Search for the cell housing the specified text and yield its (X, Y) center coordinate. 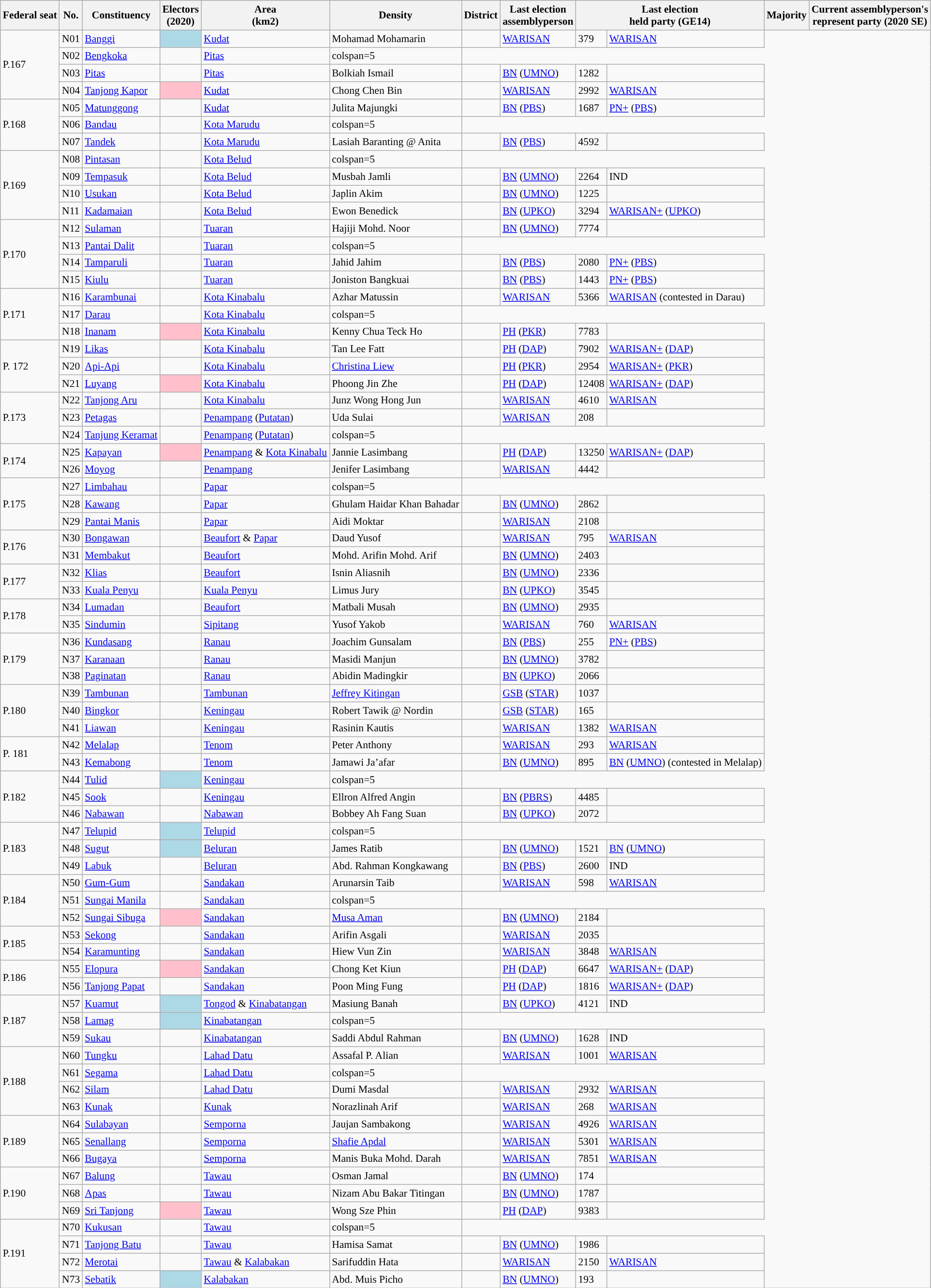
Masidi Manjun (396, 659)
Bingkor (121, 711)
N20 (71, 366)
P. 172 (30, 366)
2150 (591, 1262)
N69 (71, 1210)
Merotai (121, 1262)
Hiew Vun Zin (396, 952)
Luyang (121, 383)
4121 (591, 1004)
N13 (71, 245)
N71 (71, 1245)
5301 (591, 1141)
N33 (71, 590)
Sulabayan (121, 1124)
P.167 (30, 64)
N48 (71, 848)
Mohamad Mohamarin (396, 39)
Tandek (121, 142)
James Ratib (396, 848)
Sungai Sibuga (121, 918)
N70 (71, 1228)
Jannie Lasimbang (396, 452)
Kenny Chua Teck Ho (396, 332)
Last electionheld party (GE14) (670, 15)
N49 (71, 866)
Sipitang (265, 624)
Wong Sze Phin (396, 1210)
1787 (591, 1193)
N25 (71, 452)
Manis Buka Mohd. Darah (396, 1159)
Saddi Abdul Rahman (396, 1038)
4926 (591, 1124)
Inanam (121, 332)
N21 (71, 383)
N19 (71, 349)
N40 (71, 711)
1282 (591, 73)
13250 (591, 452)
Tawau & Kalabakan (265, 1262)
2932 (591, 1090)
Robert Tawik @ Nordin (396, 711)
9383 (591, 1210)
Abd. Rahman Kongkawang (396, 866)
208 (591, 418)
Lasiah Baranting @ Anita (396, 142)
N42 (71, 745)
7783 (591, 332)
2184 (591, 918)
Jeffrey Kitingan (396, 694)
Shafie Apdal (396, 1141)
Federal seat (30, 15)
N47 (71, 831)
N41 (71, 728)
P.177 (30, 581)
Penampang (265, 469)
Azhar Matussin (396, 297)
Bobbey Ah Fang Suan (396, 814)
N32 (71, 573)
P.174 (30, 460)
P.188 (30, 1081)
N30 (71, 538)
Sugut (121, 848)
Musbah Jamli (396, 177)
Limus Jury (396, 590)
P.178 (30, 616)
Kalabakan (265, 1279)
BN (UMNO) (contested in Melalap) (686, 762)
4485 (591, 797)
N17 (71, 314)
Yusof Yakob (396, 624)
P.170 (30, 254)
Kukusan (121, 1228)
Pantai Manis (121, 521)
Petagas (121, 418)
Junz Wong Hong Jun (396, 400)
N26 (71, 469)
6647 (591, 969)
N10 (71, 193)
P.183 (30, 848)
Aidi Moktar (396, 521)
Tanjong Aru (121, 400)
4610 (591, 400)
Hajiji Mohd. Noor (396, 228)
N37 (71, 659)
Isnin Aliasnih (396, 573)
193 (591, 1279)
795 (591, 538)
Karanaan (121, 659)
Sulaman (121, 228)
P. 181 (30, 754)
Gum-Gum (121, 883)
7774 (591, 228)
Elopura (121, 969)
N65 (71, 1141)
Matunggong (121, 107)
1628 (591, 1038)
N29 (71, 521)
7851 (591, 1159)
Kundasang (121, 642)
Area(km2) (265, 15)
268 (591, 1107)
N28 (71, 504)
Sukau (121, 1038)
Sungai Manila (121, 900)
Beaufort & Papar (265, 538)
WARISAN (contested in Darau) (686, 297)
N39 (71, 694)
P.182 (30, 797)
N64 (71, 1124)
N51 (71, 900)
Matbali Musah (396, 607)
Phoong Jin Zhe (396, 383)
Sarifuddin Hata (396, 1262)
P.189 (30, 1141)
Usukan (121, 193)
2066 (591, 676)
Karamunting (121, 952)
3294 (591, 211)
N35 (71, 624)
1001 (591, 1055)
N07 (71, 142)
165 (591, 711)
N68 (71, 1193)
Tanjong Kapor (121, 90)
Likas (121, 349)
Banggi (121, 39)
N15 (71, 280)
P.190 (30, 1193)
2935 (591, 607)
N60 (71, 1055)
P.179 (30, 659)
P.185 (30, 943)
Tempasuk (121, 177)
N23 (71, 418)
N46 (71, 814)
1816 (591, 986)
Penampang & Kota Kinabalu (265, 452)
Klias (121, 573)
Silam (121, 1090)
Joachim Gunsalam (396, 642)
Chong Chen Bin (396, 90)
P.171 (30, 314)
Tanjung Keramat (121, 435)
Tongod & Kinabatangan (265, 1004)
Sindumin (121, 624)
N63 (71, 1107)
Tungku (121, 1055)
2108 (591, 521)
Ellron Alfred Angin (396, 797)
4442 (591, 469)
WARISAN+ (PKR) (686, 366)
Constituency (121, 15)
P.168 (30, 125)
N38 (71, 676)
N73 (71, 1279)
Norazlinah Arif (396, 1107)
Tulid (121, 780)
Karambunai (121, 297)
Daud Yusof (396, 538)
N22 (71, 400)
Limbahau (121, 487)
N14 (71, 263)
N61 (71, 1072)
Mohd. Arifin Mohd. Arif (396, 556)
Musa Aman (396, 918)
Paginatan (121, 676)
1037 (591, 694)
Kawang (121, 504)
P.175 (30, 504)
Senallang (121, 1141)
P.187 (30, 1021)
N27 (71, 487)
N12 (71, 228)
Joniston Bangkuai (396, 280)
N34 (71, 607)
2264 (591, 177)
P.180 (30, 711)
N06 (71, 125)
3848 (591, 952)
N54 (71, 952)
Masiung Banah (396, 1004)
Abd. Muis Picho (396, 1279)
Chong Ket Kiun (396, 969)
Kuamut (121, 1004)
895 (591, 762)
N09 (71, 177)
Bengkoka (121, 56)
12408 (591, 383)
N36 (71, 642)
Api-Api (121, 366)
N03 (71, 73)
Uda Sulai (396, 418)
Lumadan (121, 607)
N02 (71, 56)
2035 (591, 934)
3545 (591, 590)
N01 (71, 39)
379 (591, 39)
N05 (71, 107)
N24 (71, 435)
Nizam Abu Bakar Titingan (396, 1193)
Density (396, 15)
2336 (591, 573)
WARISAN+ (UPKO) (686, 211)
1382 (591, 728)
2600 (591, 866)
Darau (121, 314)
Rasinin Kautis (396, 728)
N52 (71, 918)
Majority (786, 15)
2862 (591, 504)
1521 (591, 848)
Abidin Madingkir (396, 676)
4592 (591, 142)
Hamisa Samat (396, 1245)
N55 (71, 969)
Kadamaian (121, 211)
No. (71, 15)
2403 (591, 556)
1443 (591, 280)
255 (591, 642)
Sebatik (121, 1279)
P.176 (30, 547)
Sekong (121, 934)
Arunarsin Taib (396, 883)
Kapayan (121, 452)
293 (591, 745)
Kiulu (121, 280)
Last electionassemblyperson (538, 15)
Osman Jamal (396, 1176)
1687 (591, 107)
Christina Liew (396, 366)
N50 (71, 883)
N53 (71, 934)
1986 (591, 1245)
N31 (71, 556)
Pantai Dalit (121, 245)
Ghulam Haidar Khan Bahadar (396, 504)
P.186 (30, 978)
Jamawi Ja’afar (396, 762)
Membakut (121, 556)
N11 (71, 211)
5366 (591, 297)
N57 (71, 1004)
Tamparuli (121, 263)
Bolkiah Ismail (396, 73)
N56 (71, 986)
Current assemblyperson'srepresent party (2020 SE) (870, 15)
Sook (121, 797)
Bugaya (121, 1159)
N04 (71, 90)
Arifin Asgali (396, 934)
2072 (591, 814)
Electors(2020) (181, 15)
N18 (71, 332)
N45 (71, 797)
Balung (121, 1176)
N58 (71, 1021)
Tanjong Batu (121, 1245)
Jahid Jahim (396, 263)
Julita Majungki (396, 107)
1225 (591, 193)
Japlin Akim (396, 193)
District (481, 15)
Melalap (121, 745)
P.184 (30, 901)
N59 (71, 1038)
Assafal P. Alian (396, 1055)
Bandau (121, 125)
Liawan (121, 728)
Lamag (121, 1021)
2954 (591, 366)
2080 (591, 263)
N43 (71, 762)
N72 (71, 1262)
Tan Lee Fatt (396, 349)
N67 (71, 1176)
N62 (71, 1090)
N66 (71, 1159)
N44 (71, 780)
Apas (121, 1193)
Jenifer Lasimbang (396, 469)
Tanjong Papat (121, 986)
7902 (591, 349)
Peter Anthony (396, 745)
Labuk (121, 866)
Jaujan Sambakong (396, 1124)
P.169 (30, 185)
598 (591, 883)
Pintasan (121, 159)
Poon Ming Fung (396, 986)
Dumi Masdal (396, 1090)
Segama (121, 1072)
Moyog (121, 469)
P.191 (30, 1253)
Sri Tanjong (121, 1210)
174 (591, 1176)
Ewon Benedick (396, 211)
Kemabong (121, 762)
Bongawan (121, 538)
BN (PBRS) (538, 797)
3782 (591, 659)
2992 (591, 90)
760 (591, 624)
N16 (71, 297)
N08 (71, 159)
P.173 (30, 418)
